Scan for the cell matching the given text and deliver its (x, y) coordinate at center. 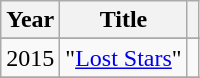
2015 (30, 58)
"Lost Stars" (124, 58)
Year (30, 20)
Title (124, 20)
